Identify which cell holds the provided text, then report its [X, Y] central coordinate. 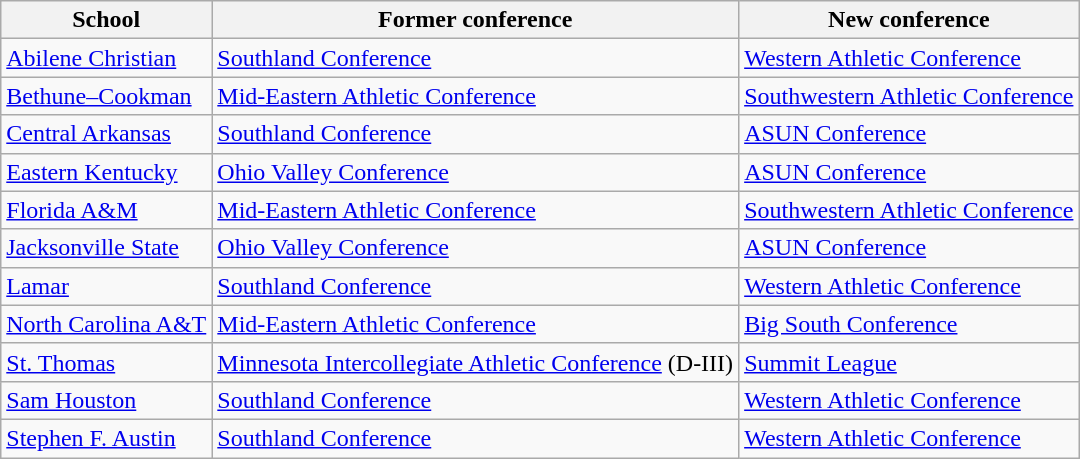
Eastern Kentucky [106, 172]
Summit League [909, 362]
Bethune–Cookman [106, 96]
School [106, 20]
Abilene Christian [106, 58]
Central Arkansas [106, 134]
Lamar [106, 286]
Former conference [476, 20]
Stephen F. Austin [106, 438]
Jacksonville State [106, 248]
Minnesota Intercollegiate Athletic Conference (D-III) [476, 362]
Big South Conference [909, 324]
New conference [909, 20]
Florida A&M [106, 210]
St. Thomas [106, 362]
North Carolina A&T [106, 324]
Sam Houston [106, 400]
